Extract the [x, y] coordinate from the center of the cell holding the provided text.  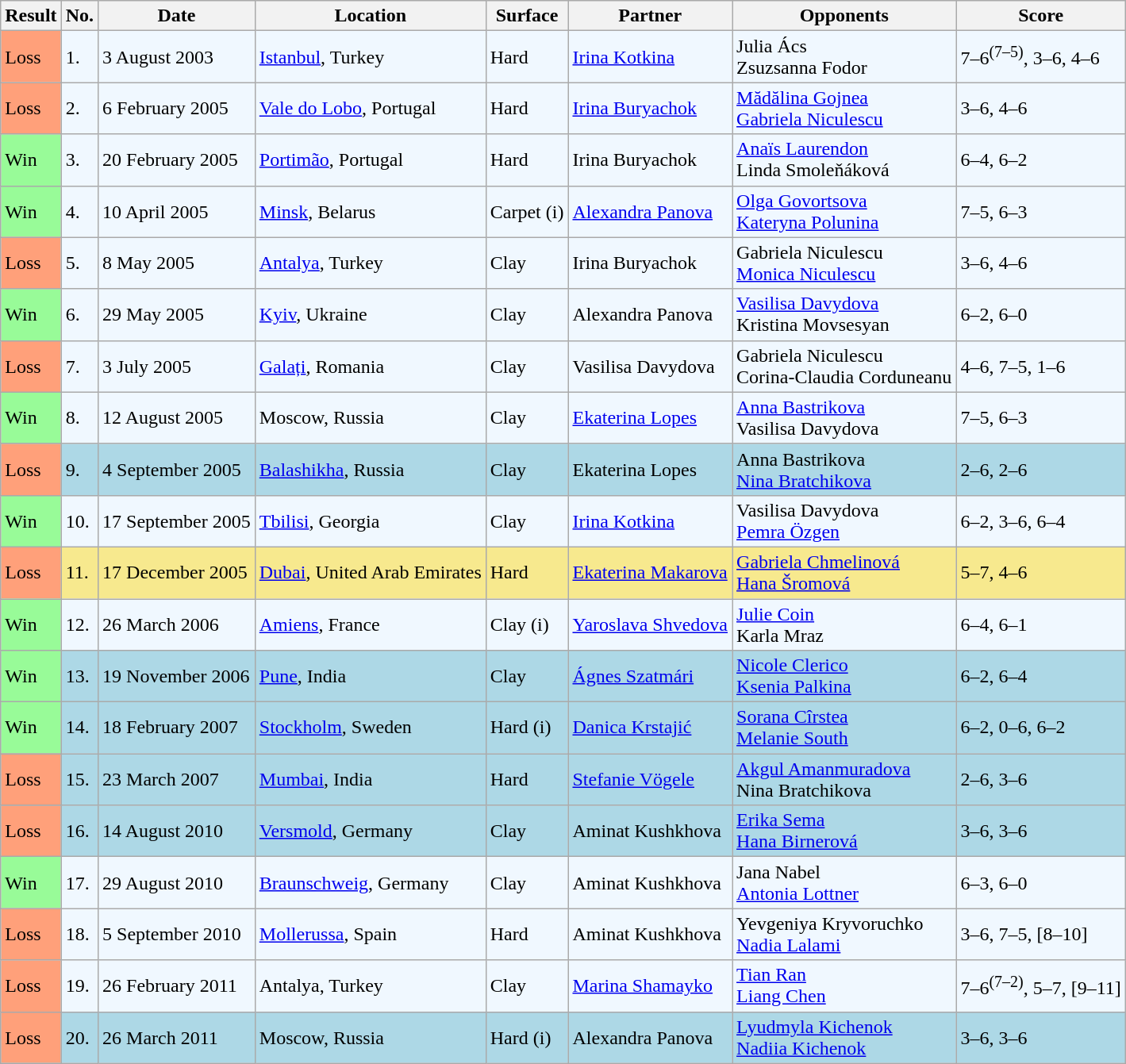
20. [79, 1038]
3 July 2005 [177, 367]
Balashikha, Russia [370, 470]
6–2, 0–6, 6–2 [1041, 728]
Istanbul, Turkey [370, 57]
14 August 2010 [177, 832]
10 April 2005 [177, 211]
12. [79, 624]
4 September 2005 [177, 470]
20 February 2005 [177, 160]
Tbilisi, Georgia [370, 520]
Mădălina Gojnea Gabriela Niculescu [844, 108]
17 December 2005 [177, 573]
Amiens, France [370, 624]
2. [79, 108]
Surface [527, 16]
2–6, 2–6 [1041, 470]
Vasilisa Davydova Kristina Movsesyan [844, 314]
Dubai, United Arab Emirates [370, 573]
15. [79, 779]
6–2, 6–4 [1041, 676]
19. [79, 985]
4–6, 7–5, 1–6 [1041, 367]
Akgul Amanmuradova Nina Bratchikova [844, 779]
Carpet (i) [527, 211]
Stockholm, Sweden [370, 728]
6–4, 6–2 [1041, 160]
26 March 2011 [177, 1038]
13. [79, 676]
Mollerussa, Spain [370, 935]
29 May 2005 [177, 314]
Danica Krstajić [651, 728]
Vasilisa Davydova Pemra Özgen [844, 520]
Sorana Cîrstea Melanie South [844, 728]
29 August 2010 [177, 882]
7–6(7–5), 3–6, 4–6 [1041, 57]
Ekaterina Makarova [651, 573]
3. [79, 160]
Erika Sema Hana Birnerová [844, 832]
26 February 2011 [177, 985]
17 September 2005 [177, 520]
Gabriela Chmelinová Hana Šromová [844, 573]
Anna Bastrikova Nina Bratchikova [844, 470]
Julie Coin Karla Mraz [844, 624]
Lyudmyla Kichenok Nadiia Kichenok [844, 1038]
12 August 2005 [177, 417]
Pune, India [370, 676]
Opponents [844, 16]
No. [79, 16]
Partner [651, 16]
19 November 2006 [177, 676]
5 September 2010 [177, 935]
Julia Ács Zsuzsanna Fodor [844, 57]
Gabriela Niculescu Monica Niculescu [844, 263]
6–3, 6–0 [1041, 882]
Galați, Romania [370, 367]
Anna Bastrikova Vasilisa Davydova [844, 417]
6–2, 3–6, 6–4 [1041, 520]
Tian Ran Liang Chen [844, 985]
Jana Nabel Antonia Lottner [844, 882]
1. [79, 57]
8. [79, 417]
16. [79, 832]
18 February 2007 [177, 728]
4. [79, 211]
Location [370, 16]
Anaïs Laurendon Linda Smoleňáková [844, 160]
3 August 2003 [177, 57]
11. [79, 573]
Yaroslava Shvedova [651, 624]
9. [79, 470]
7. [79, 367]
6–4, 6–1 [1041, 624]
Clay (i) [527, 624]
Portimão, Portugal [370, 160]
Vale do Lobo, Portugal [370, 108]
Score [1041, 16]
6–2, 6–0 [1041, 314]
Vasilisa Davydova [651, 367]
Gabriela Niculescu Corina-Claudia Corduneanu [844, 367]
5–7, 4–6 [1041, 573]
Marina Shamayko [651, 985]
Result [31, 16]
Versmold, Germany [370, 832]
6 February 2005 [177, 108]
Mumbai, India [370, 779]
6. [79, 314]
Braunschweig, Germany [370, 882]
7–6(7–2), 5–7, [9–11] [1041, 985]
8 May 2005 [177, 263]
5. [79, 263]
Olga Govortsova Kateryna Polunina [844, 211]
23 March 2007 [177, 779]
26 March 2006 [177, 624]
Kyiv, Ukraine [370, 314]
Minsk, Belarus [370, 211]
18. [79, 935]
3–6, 7–5, [8–10] [1041, 935]
2–6, 3–6 [1041, 779]
Stefanie Vögele [651, 779]
Yevgeniya Kryvoruchko Nadia Lalami [844, 935]
Date [177, 16]
Ágnes Szatmári [651, 676]
14. [79, 728]
10. [79, 520]
17. [79, 882]
Nicole Clerico Ksenia Palkina [844, 676]
